Return the [X, Y] coordinate for the center point of the cell that contains the specified text.  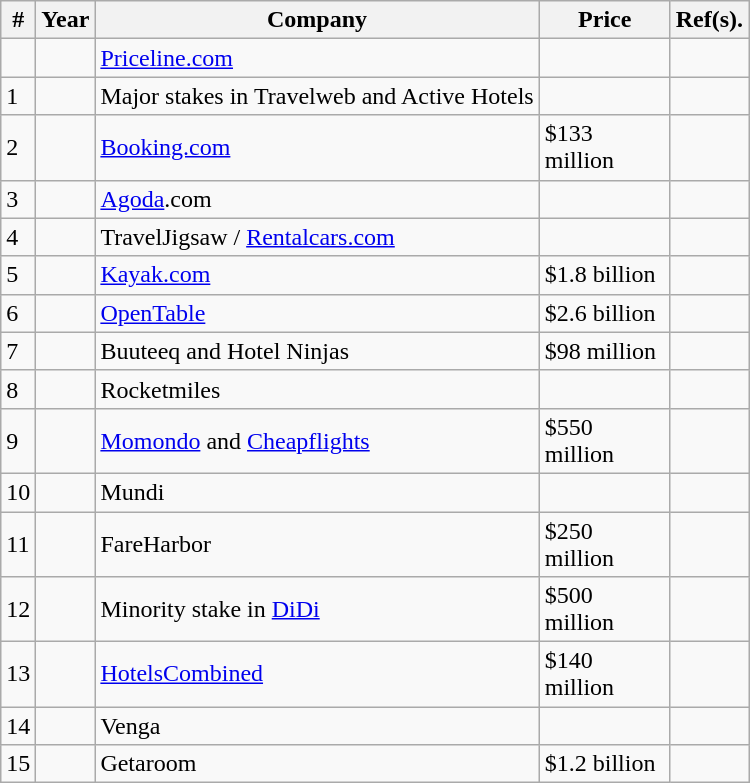
Company [317, 20]
Minority stake in DiDi [317, 610]
Agoda.com [317, 199]
11 [18, 544]
15 [18, 764]
1 [18, 96]
Kayak.com [317, 275]
6 [18, 313]
$550 million [604, 440]
Booking.com [317, 148]
2 [18, 148]
TravelJigsaw / Rentalcars.com [317, 237]
Venga [317, 726]
$500 million [604, 610]
Priceline.com [317, 58]
Rocketmiles [317, 389]
13 [18, 674]
Buuteeq and Hotel Ninjas [317, 351]
Getaroom [317, 764]
Price [604, 20]
$2.6 billion [604, 313]
14 [18, 726]
Ref(s). [709, 20]
$133 million [604, 148]
Momondo and Cheapflights [317, 440]
FareHarbor [317, 544]
10 [18, 492]
$98 million [604, 351]
4 [18, 237]
$1.8 billion [604, 275]
OpenTable [317, 313]
3 [18, 199]
Year [66, 20]
7 [18, 351]
9 [18, 440]
5 [18, 275]
$140 million [604, 674]
# [18, 20]
Major stakes in Travelweb and Active Hotels [317, 96]
8 [18, 389]
HotelsCombined [317, 674]
$1.2 billion [604, 764]
Mundi [317, 492]
$250 million [604, 544]
12 [18, 610]
